Output the [x, y] coordinate of the center of the cell containing the given text.  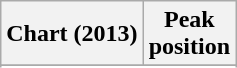
Chart (2013) [72, 34]
Peakposition [189, 34]
